Determine the [x, y] coordinate at the center of the cell enclosing the given text.  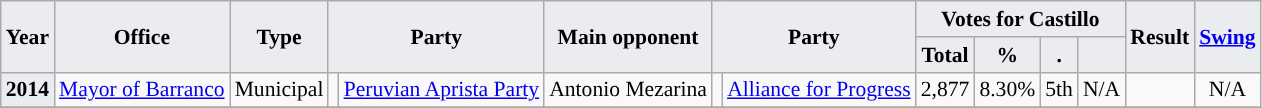
Antonio Mezarina [628, 90]
2,877 [946, 90]
Office [142, 36]
Alliance for Progress [819, 90]
Votes for Castillo [1021, 19]
2014 [28, 90]
Peruvian Aprista Party [442, 90]
Total [946, 55]
8.30% [1007, 90]
Year [28, 36]
Type [280, 36]
Swing [1228, 36]
% [1007, 55]
Mayor of Barranco [142, 90]
Result [1160, 36]
Main opponent [628, 36]
5th [1059, 90]
Municipal [280, 90]
. [1059, 55]
